Return the [x, y] coordinate for the center point of the cell that contains the specified text.  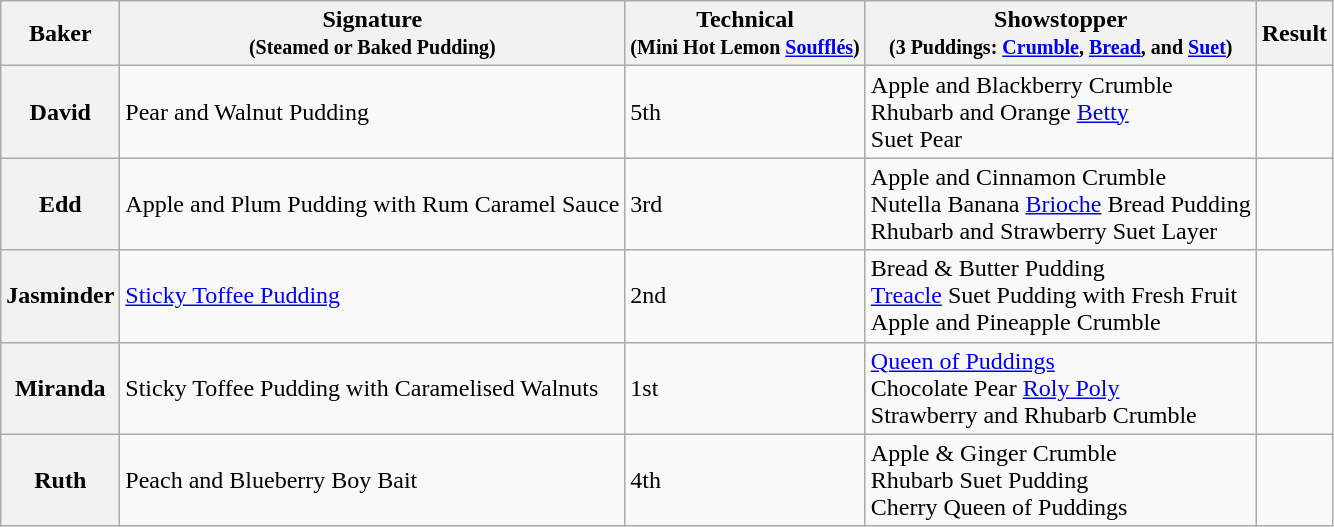
Miranda [60, 388]
5th [745, 112]
Jasminder [60, 296]
Apple and Cinnamon CrumbleNutella Banana Brioche Bread PuddingRhubarb and Strawberry Suet Layer [1060, 204]
Ruth [60, 480]
Apple & Ginger CrumbleRhubarb Suet PuddingCherry Queen of Puddings [1060, 480]
Peach and Blueberry Boy Bait [372, 480]
Showstopper(3 Puddings: Crumble, Bread, and Suet) [1060, 34]
Apple and Blackberry CrumbleRhubarb and Orange BettySuet Pear [1060, 112]
4th [745, 480]
Edd [60, 204]
Sticky Toffee Pudding [372, 296]
2nd [745, 296]
Bread & Butter PuddingTreacle Suet Pudding with Fresh FruitApple and Pineapple Crumble [1060, 296]
Apple and Plum Pudding with Rum Caramel Sauce [372, 204]
Sticky Toffee Pudding with Caramelised Walnuts [372, 388]
Result [1294, 34]
David [60, 112]
Pear and Walnut Pudding [372, 112]
Baker [60, 34]
1st [745, 388]
Technical(Mini Hot Lemon Soufflés) [745, 34]
Queen of PuddingsChocolate Pear Roly PolyStrawberry and Rhubarb Crumble [1060, 388]
Signature (Steamed or Baked Pudding) [372, 34]
3rd [745, 204]
